Search for the cell housing the specified text and yield its [x, y] center coordinate. 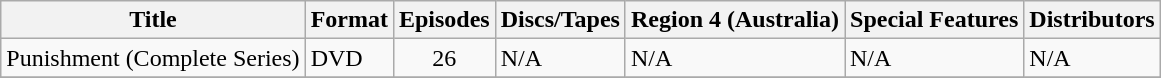
Punishment (Complete Series) [153, 58]
Episodes [444, 20]
Special Features [934, 20]
DVD [349, 58]
Format [349, 20]
Region 4 (Australia) [734, 20]
Title [153, 20]
Distributors [1092, 20]
Discs/Tapes [560, 20]
26 [444, 58]
